Capture the cell that displays the provided text and extract its [x, y] central coordinate. 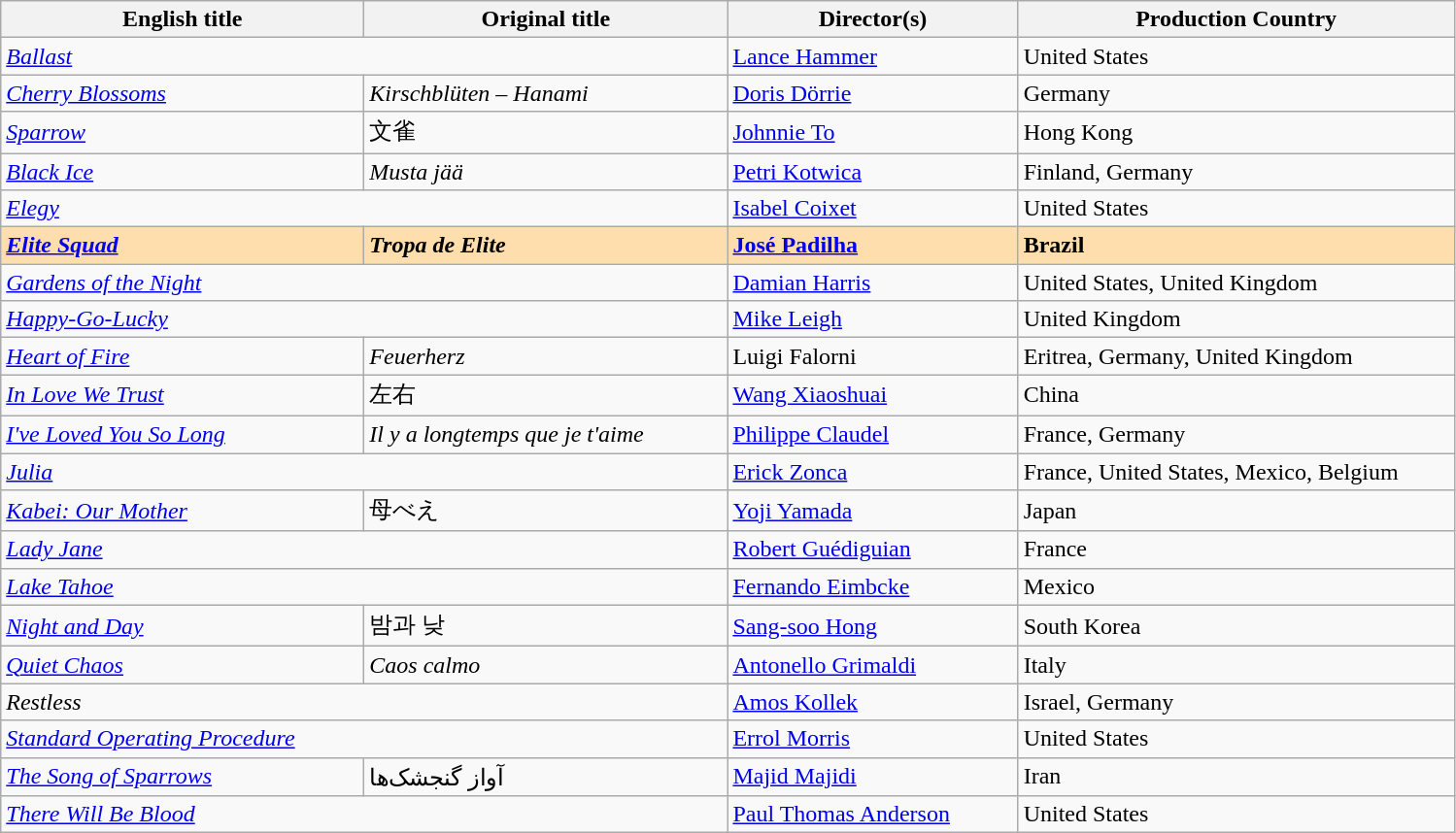
Mike Leigh [872, 319]
France, Germany [1236, 434]
Quiet Chaos [183, 665]
Petri Kotwica [872, 172]
Finland, Germany [1236, 172]
Sang-soo Hong [872, 625]
English title [183, 19]
Errol Morris [872, 739]
Happy-Go-Lucky [364, 319]
José Padilha [872, 246]
Amos Kollek [872, 702]
Mexico [1236, 586]
I've Loved You So Long [183, 434]
文雀 [546, 132]
France [1236, 550]
Elite Squad [183, 246]
Il y a longtemps que je t'aime [546, 434]
China [1236, 396]
母べえ [546, 511]
Ballast [364, 56]
Philippe Claudel [872, 434]
Heart of Fire [183, 356]
Julia [364, 471]
Production Country [1236, 19]
Johnnie To [872, 132]
Director(s) [872, 19]
Gardens of the Night [364, 283]
Restless [364, 702]
Original title [546, 19]
Elegy [364, 209]
Night and Day [183, 625]
Doris Dörrie [872, 93]
Kabei: Our Mother [183, 511]
There Will Be Blood [364, 815]
Italy [1236, 665]
Luigi Falorni [872, 356]
Erick Zonca [872, 471]
Cherry Blossoms [183, 93]
Caos calmo [546, 665]
Feuerherz [546, 356]
Antonello Grimaldi [872, 665]
Israel, Germany [1236, 702]
Yoji Yamada [872, 511]
In Love We Trust [183, 396]
Isabel Coixet [872, 209]
France, United States, Mexico, Belgium [1236, 471]
Fernando Eimbcke [872, 586]
Kirschblüten – Hanami [546, 93]
밤과 낮 [546, 625]
Robert Guédiguian [872, 550]
آواز گنجشک‌ها [546, 777]
Black Ice [183, 172]
Lance Hammer [872, 56]
Brazil [1236, 246]
South Korea [1236, 625]
Paul Thomas Anderson [872, 815]
Sparrow [183, 132]
Lady Jane [364, 550]
Wang Xiaoshuai [872, 396]
Germany [1236, 93]
Hong Kong [1236, 132]
Majid Majidi [872, 777]
左右 [546, 396]
Damian Harris [872, 283]
Eritrea, Germany, United Kingdom [1236, 356]
The Song of Sparrows [183, 777]
Tropa de Elite [546, 246]
Lake Tahoe [364, 586]
Musta jää [546, 172]
Japan [1236, 511]
United Kingdom [1236, 319]
United States, United Kingdom [1236, 283]
Standard Operating Procedure [364, 739]
Iran [1236, 777]
